Scan for the cell matching the given text and deliver its [X, Y] coordinate at center. 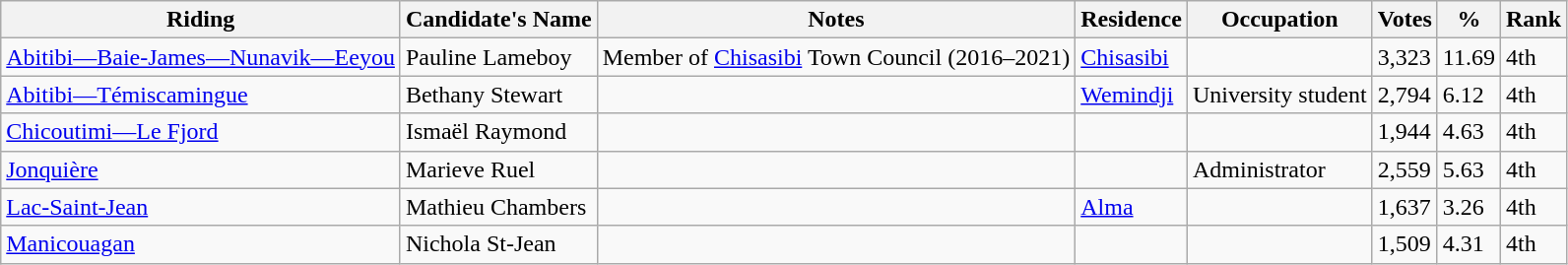
Votes [1405, 20]
Abitibi—Baie-James—Nunavik—Eeyou [201, 57]
Rank [1535, 20]
% [1469, 20]
Jonquière [201, 169]
2,794 [1405, 95]
Marieve Ruel [498, 169]
1,944 [1405, 132]
Bethany Stewart [498, 95]
Alma [1132, 207]
Residence [1132, 20]
Abitibi—Témiscamingue [201, 95]
11.69 [1469, 57]
Chicoutimi—Le Fjord [201, 132]
Member of Chisasibi Town Council (2016–2021) [836, 57]
1,509 [1405, 244]
3.26 [1469, 207]
Lac-Saint-Jean [201, 207]
Mathieu Chambers [498, 207]
5.63 [1469, 169]
Occupation [1279, 20]
4.31 [1469, 244]
Riding [201, 20]
6.12 [1469, 95]
Manicouagan [201, 244]
Candidate's Name [498, 20]
University student [1279, 95]
4.63 [1469, 132]
Pauline Lameboy [498, 57]
Notes [836, 20]
2,559 [1405, 169]
Wemindji [1132, 95]
Nichola St-Jean [498, 244]
Chisasibi [1132, 57]
Administrator [1279, 169]
1,637 [1405, 207]
3,323 [1405, 57]
Ismaël Raymond [498, 132]
